Find where the given text appears and provide that cell's center as (x, y) coordinate. 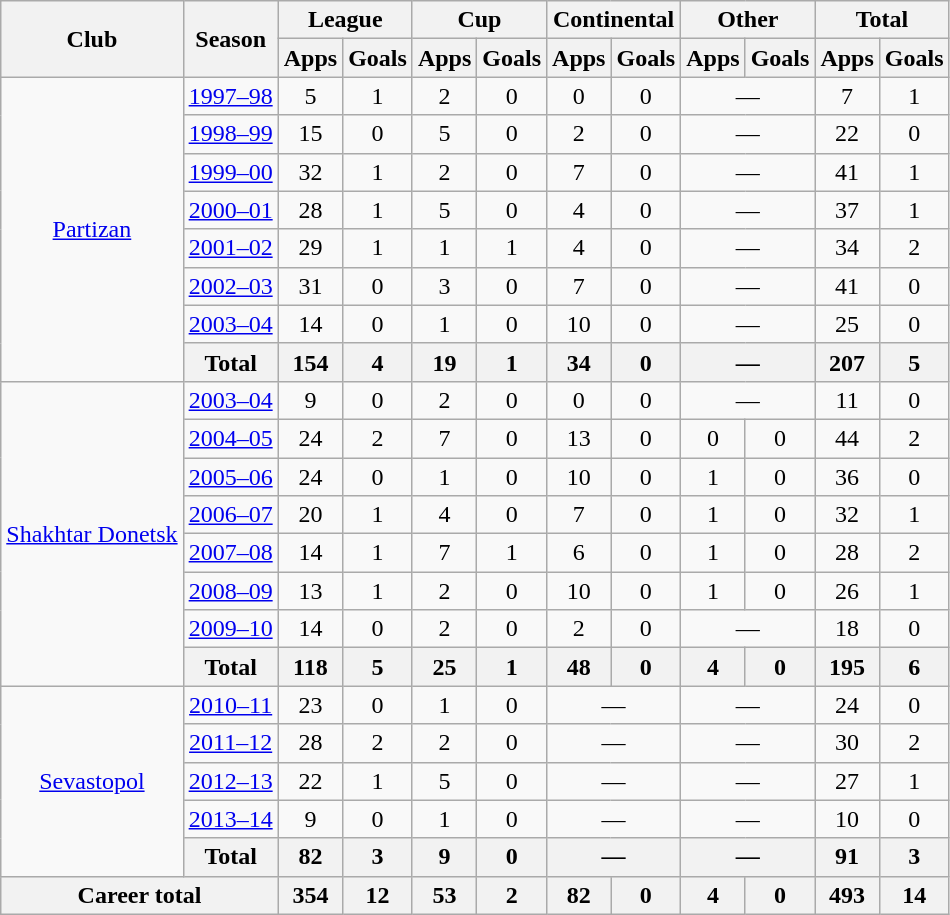
154 (310, 362)
195 (847, 667)
2008–09 (230, 591)
30 (847, 743)
207 (847, 362)
2009–10 (230, 629)
23 (310, 705)
11 (847, 400)
20 (310, 515)
2005–06 (230, 477)
26 (847, 591)
1997–98 (230, 96)
2000–01 (230, 210)
Cup (479, 20)
12 (378, 895)
19 (444, 362)
Shakhtar Donetsk (92, 533)
48 (579, 667)
2011–12 (230, 743)
Sevastopol (92, 781)
1998–99 (230, 134)
2004–05 (230, 438)
29 (310, 248)
118 (310, 667)
1999–00 (230, 172)
53 (444, 895)
36 (847, 477)
Continental (614, 20)
2012–13 (230, 781)
15 (310, 134)
2010–11 (230, 705)
Club (92, 39)
2013–14 (230, 819)
2006–07 (230, 515)
91 (847, 857)
354 (310, 895)
Partizan (92, 229)
18 (847, 629)
493 (847, 895)
2001–02 (230, 248)
Career total (140, 895)
44 (847, 438)
27 (847, 781)
League (345, 20)
31 (310, 286)
2007–08 (230, 553)
Season (230, 39)
Other (748, 20)
2002–03 (230, 286)
37 (847, 210)
